Determine the [X, Y] coordinate at the center of the cell enclosing the given text.  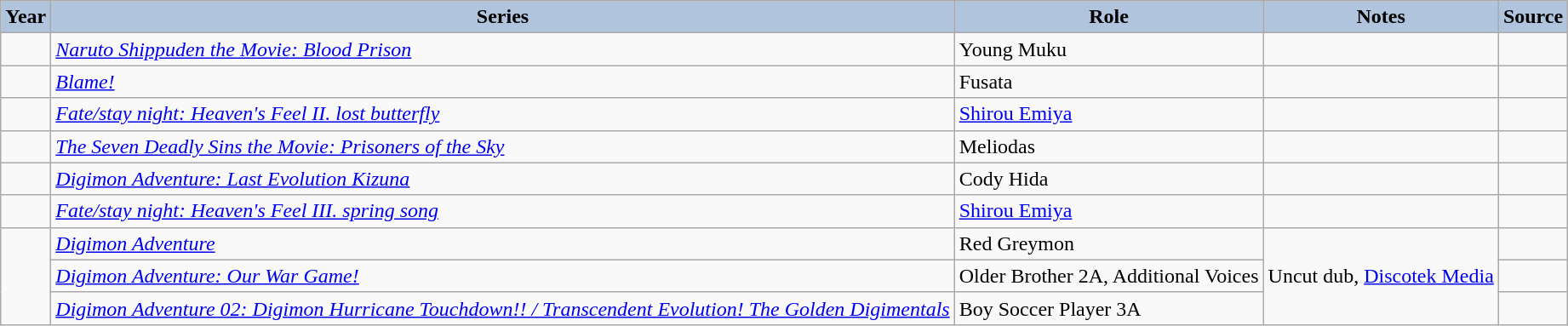
Red Greymon [1108, 243]
Source [1532, 17]
The Seven Deadly Sins the Movie: Prisoners of the Sky [502, 146]
Role [1108, 17]
Uncut dub, Discotek Media [1381, 276]
Meliodas [1108, 146]
Fate/stay night: Heaven's Feel II. lost butterfly [502, 114]
Cody Hida [1108, 179]
Digimon Adventure: Last Evolution Kizuna [502, 179]
Series [502, 17]
Digimon Adventure [502, 243]
Naruto Shippuden the Movie: Blood Prison [502, 49]
Young Muku [1108, 49]
Fusata [1108, 82]
Digimon Adventure 02: Digimon Hurricane Touchdown!! / Transcendent Evolution! The Golden Digimentals [502, 308]
Notes [1381, 17]
Year [26, 17]
Blame! [502, 82]
Fate/stay night: Heaven's Feel III. spring song [502, 211]
Boy Soccer Player 3A [1108, 308]
Older Brother 2A, Additional Voices [1108, 276]
Digimon Adventure: Our War Game! [502, 276]
